Output the [x, y] coordinate of the center of the cell containing the given text.  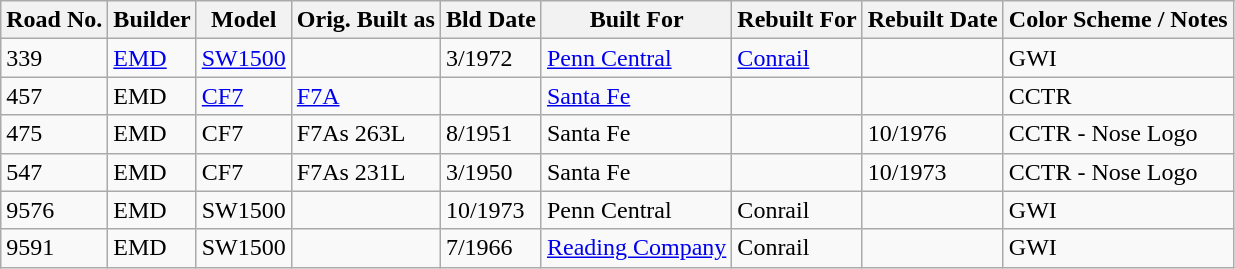
Orig. Built as [366, 20]
Color Scheme / Notes [1118, 20]
3/1972 [490, 58]
CCTR [1118, 96]
547 [54, 172]
7/1966 [490, 248]
F7As 231L [366, 172]
Rebuilt For [797, 20]
Road No. [54, 20]
Builder [152, 20]
F7As 263L [366, 134]
457 [54, 96]
9576 [54, 210]
Bld Date [490, 20]
10/1976 [932, 134]
Rebuilt Date [932, 20]
Model [244, 20]
3/1950 [490, 172]
339 [54, 58]
Built For [636, 20]
9591 [54, 248]
Reading Company [636, 248]
F7A [366, 96]
8/1951 [490, 134]
475 [54, 134]
